Output the (x, y) coordinate of the center of the cell containing the given text.  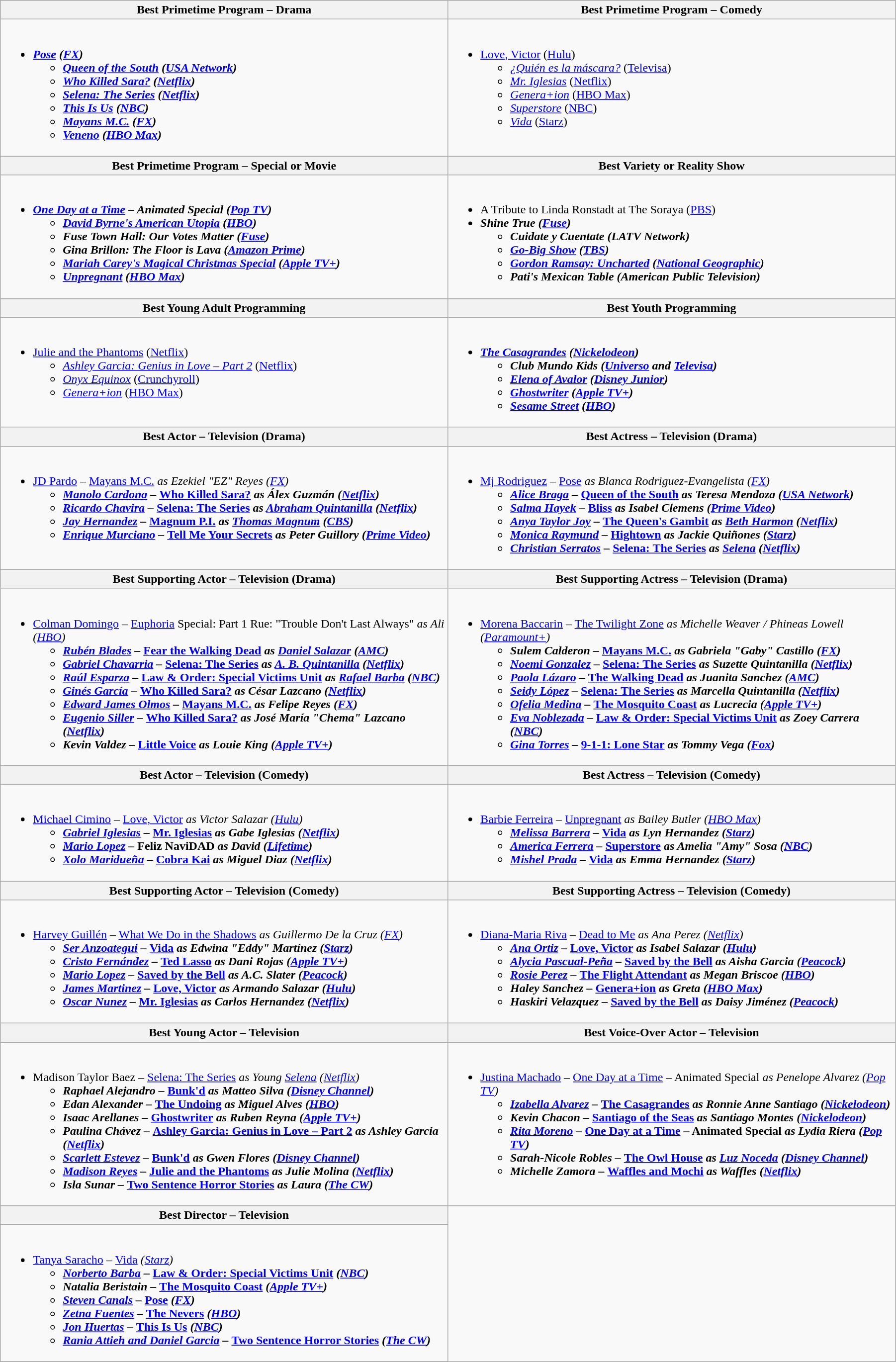
Julie and the Phantoms (Netflix)Ashley Garcia: Genius in Love – Part 2 (Netflix)Onyx Equinox (Crunchyroll)Genera+ion (HBO Max) (224, 372)
Best Young Actor – Television (224, 1033)
Best Variety or Reality Show (672, 166)
Best Director – Television (224, 1215)
Best Actress – Television (Comedy) (672, 775)
Best Supporting Actor – Television (Comedy) (224, 891)
Best Actress – Television (Drama) (672, 437)
Pose (FX)Queen of the South (USA Network)Who Killed Sara? (Netflix)Selena: The Series (Netflix)This Is Us (NBC)Mayans M.C. (FX)Veneno (HBO Max) (224, 88)
Best Primetime Program – Drama (224, 10)
Best Young Adult Programming (224, 308)
Best Voice-Over Actor – Television (672, 1033)
Best Supporting Actor – Television (Drama) (224, 579)
Best Youth Programming (672, 308)
Best Actor – Television (Comedy) (224, 775)
Best Primetime Program – Special or Movie (224, 166)
Best Actor – Television (Drama) (224, 437)
Love, Victor (Hulu)¿Quién es la máscara? (Televisa)Mr. Iglesias (Netflix)Genera+ion (HBO Max)Superstore (NBC)Vida (Starz) (672, 88)
The Casagrandes (Nickelodeon)Club Mundo Kids (Universo and Televisa)Elena of Avalor (Disney Junior)Ghostwriter (Apple TV+)Sesame Street (HBO) (672, 372)
Best Supporting Actress – Television (Drama) (672, 579)
Best Primetime Program – Comedy (672, 10)
Best Supporting Actress – Television (Comedy) (672, 891)
